Return (X, Y) of the center of cell containing provided text 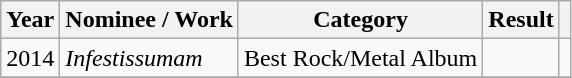
Category (360, 20)
2014 (30, 58)
Year (30, 20)
Best Rock/Metal Album (360, 58)
Nominee / Work (150, 20)
Result (521, 20)
Infestissumam (150, 58)
